For the text-containing cell, return its midpoint in (X, Y) coordinate format. 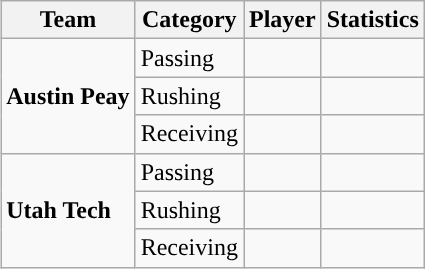
Player (283, 20)
Team (68, 20)
Category (189, 20)
Utah Tech (68, 210)
Austin Peay (68, 96)
Statistics (372, 20)
